Search for the cell housing the specified text and yield its (x, y) center coordinate. 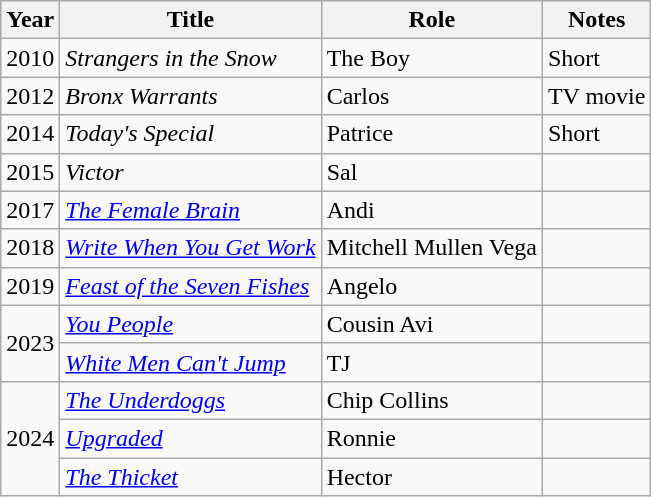
Andi (432, 210)
Write When You Get Work (190, 248)
Sal (432, 172)
2018 (30, 248)
2019 (30, 286)
Year (30, 20)
2024 (30, 438)
Carlos (432, 96)
Cousin Avi (432, 324)
Patrice (432, 134)
TJ (432, 362)
2010 (30, 58)
Upgraded (190, 438)
You People (190, 324)
White Men Can't Jump (190, 362)
Victor (190, 172)
Feast of the Seven Fishes (190, 286)
2015 (30, 172)
2017 (30, 210)
TV movie (596, 96)
The Underdoggs (190, 400)
Ronnie (432, 438)
The Female Brain (190, 210)
Role (432, 20)
Notes (596, 20)
2012 (30, 96)
Today's Special (190, 134)
Chip Collins (432, 400)
Strangers in the Snow (190, 58)
Hector (432, 477)
The Boy (432, 58)
Bronx Warrants (190, 96)
Mitchell Mullen Vega (432, 248)
Title (190, 20)
The Thicket (190, 477)
Angelo (432, 286)
2023 (30, 343)
2014 (30, 134)
